Determine the (x, y) coordinate at the center of the cell enclosing the given text.  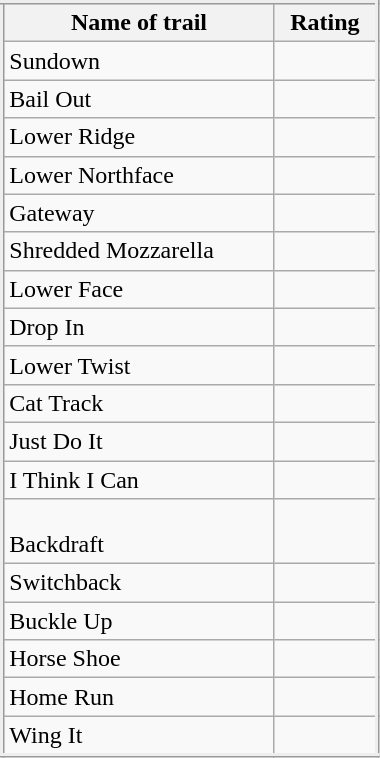
Name of trail (138, 22)
Drop In (138, 327)
Shredded Mozzarella (138, 251)
Buckle Up (138, 621)
Lower Northface (138, 175)
Wing It (138, 736)
Rating (326, 22)
Lower Twist (138, 365)
Gateway (138, 213)
Lower Face (138, 289)
I Think I Can (138, 479)
Lower Ridge (138, 137)
Sundown (138, 61)
Switchback (138, 583)
Home Run (138, 697)
Cat Track (138, 403)
Horse Shoe (138, 659)
Just Do It (138, 441)
Backdraft (138, 532)
Bail Out (138, 99)
